Provide the [x, y] coordinate of the cell's center where the given text is located.  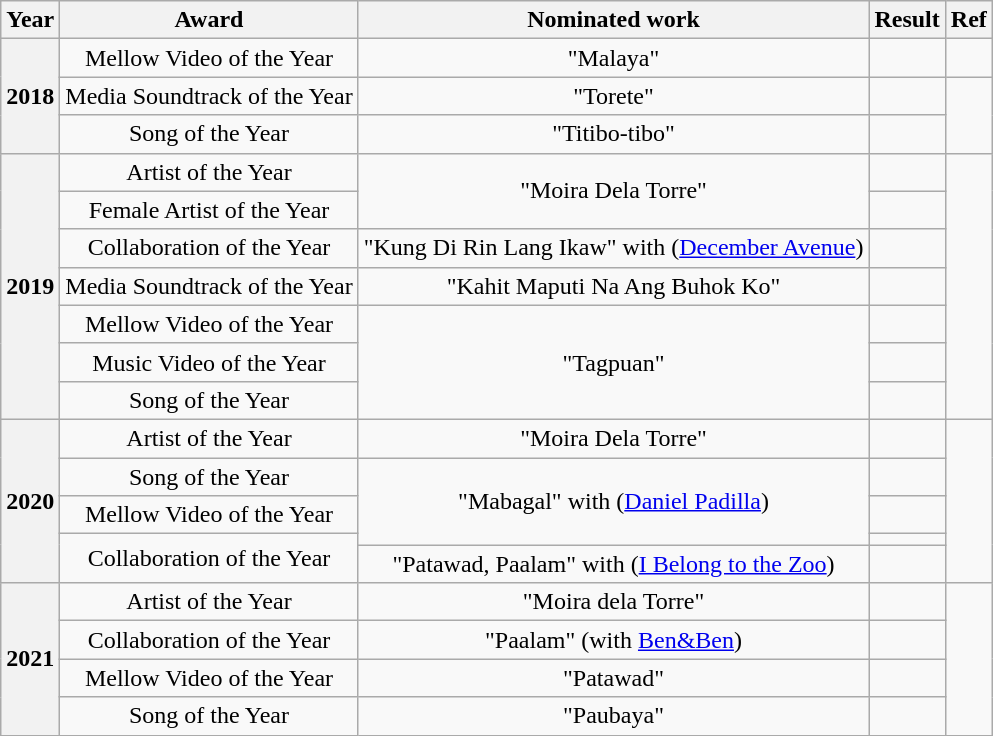
"Kahit Maputi Na Ang Buhok Ko" [614, 286]
"Kung Di Rin Lang Ikaw" with (December Avenue) [614, 248]
2021 [30, 659]
"Paubaya" [614, 716]
Female Artist of the Year [209, 210]
Ref [968, 20]
"Malaya" [614, 58]
"Paalam" (with Ben&Ben) [614, 640]
"Titibo-tibo" [614, 134]
"Torete" [614, 96]
Year [30, 20]
Result [907, 20]
Music Video of the Year [209, 362]
"Mabagal" with (Daniel Padilla) [614, 502]
2019 [30, 286]
2018 [30, 96]
"Patawad, Paalam" with (I Belong to the Zoo) [614, 564]
2020 [30, 500]
"Tagpuan" [614, 362]
"Patawad" [614, 678]
Award [209, 20]
Nominated work [614, 20]
"Moira dela Torre" [614, 602]
